Search for the cell housing the specified text and yield its (x, y) center coordinate. 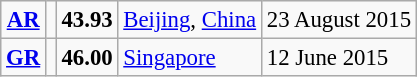
23 August 2015 (338, 20)
Beijing, China (190, 20)
Singapore (190, 58)
43.93 (87, 20)
AR (24, 20)
46.00 (87, 58)
GR (24, 58)
12 June 2015 (338, 58)
